From the cell containing the given text, extract its center point as [x, y] coordinate. 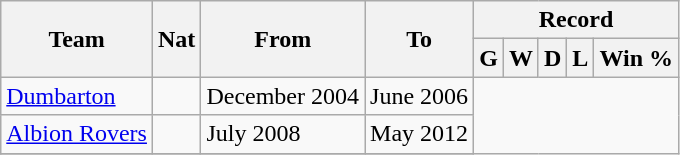
May 2012 [420, 134]
Nat [176, 39]
Record [576, 20]
Albion Rovers [77, 134]
D [552, 58]
June 2006 [420, 96]
July 2008 [283, 134]
Win % [636, 58]
L [580, 58]
To [420, 39]
Team [77, 39]
G [489, 58]
From [283, 39]
Dumbarton [77, 96]
December 2004 [283, 96]
W [520, 58]
